Identify which cell holds the provided text, then report its (x, y) central coordinate. 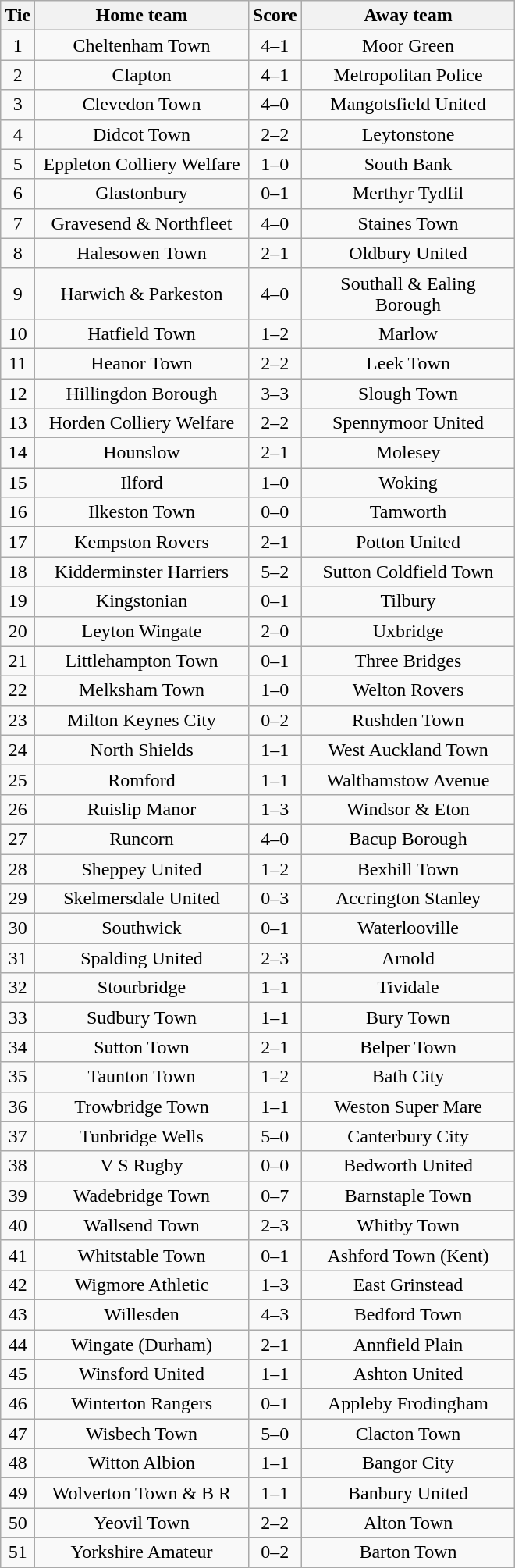
Arnold (408, 958)
Moor Green (408, 45)
5–2 (275, 572)
49 (18, 1493)
20 (18, 631)
Three Bridges (408, 661)
22 (18, 690)
Barnstaple Town (408, 1196)
Canterbury City (408, 1136)
3–3 (275, 393)
Home team (142, 16)
47 (18, 1434)
Leek Town (408, 363)
Score (275, 16)
Appleby Frodingham (408, 1404)
Ashford Town (Kent) (408, 1255)
6 (18, 194)
26 (18, 809)
Sudbury Town (142, 1017)
35 (18, 1077)
28 (18, 869)
45 (18, 1374)
Littlehampton Town (142, 661)
23 (18, 720)
Hounslow (142, 453)
Glastonbury (142, 194)
51 (18, 1552)
10 (18, 333)
Marlow (408, 333)
42 (18, 1285)
Cheltenham Town (142, 45)
Barton Town (408, 1552)
0–7 (275, 1196)
Annfield Plain (408, 1344)
Spennymoor United (408, 423)
Tunbridge Wells (142, 1136)
Willesden (142, 1314)
Weston Super Mare (408, 1107)
Witton Albion (142, 1463)
0–3 (275, 899)
Taunton Town (142, 1077)
North Shields (142, 750)
Whitby Town (408, 1225)
Southwick (142, 928)
Sheppey United (142, 869)
Banbury United (408, 1493)
Windsor & Eton (408, 809)
39 (18, 1196)
Romford (142, 779)
Wolverton Town & B R (142, 1493)
Mangotsfield United (408, 105)
9 (18, 294)
48 (18, 1463)
Bangor City (408, 1463)
Harwich & Parkeston (142, 294)
Belper Town (408, 1047)
Sutton Town (142, 1047)
Accrington Stanley (408, 899)
33 (18, 1017)
40 (18, 1225)
Ilkeston Town (142, 512)
Bath City (408, 1077)
Whitstable Town (142, 1255)
4–3 (275, 1314)
Uxbridge (408, 631)
Heanor Town (142, 363)
24 (18, 750)
Winsford United (142, 1374)
Woking (408, 483)
Bedford Town (408, 1314)
Slough Town (408, 393)
Tividale (408, 988)
11 (18, 363)
Tamworth (408, 512)
West Auckland Town (408, 750)
29 (18, 899)
25 (18, 779)
Tie (18, 16)
21 (18, 661)
30 (18, 928)
Merthyr Tydfil (408, 194)
Yeovil Town (142, 1523)
Kingstonian (142, 601)
Clevedon Town (142, 105)
Wadebridge Town (142, 1196)
Horden Colliery Welfare (142, 423)
5 (18, 164)
Alton Town (408, 1523)
41 (18, 1255)
18 (18, 572)
Spalding United (142, 958)
Hatfield Town (142, 333)
38 (18, 1166)
Winterton Rangers (142, 1404)
13 (18, 423)
Clacton Town (408, 1434)
4 (18, 134)
Yorkshire Amateur (142, 1552)
Ilford (142, 483)
Sutton Coldfield Town (408, 572)
37 (18, 1136)
South Bank (408, 164)
Leyton Wingate (142, 631)
East Grinstead (408, 1285)
1 (18, 45)
Wigmore Athletic (142, 1285)
2 (18, 75)
Skelmersdale United (142, 899)
43 (18, 1314)
Ashton United (408, 1374)
Waterlooville (408, 928)
46 (18, 1404)
V S Rugby (142, 1166)
15 (18, 483)
Tilbury (408, 601)
Didcot Town (142, 134)
Melksham Town (142, 690)
Kempston Rovers (142, 542)
32 (18, 988)
14 (18, 453)
Bacup Borough (408, 839)
50 (18, 1523)
Hillingdon Borough (142, 393)
34 (18, 1047)
Away team (408, 16)
27 (18, 839)
Rushden Town (408, 720)
Leytonstone (408, 134)
Bury Town (408, 1017)
Clapton (142, 75)
Molesey (408, 453)
Metropolitan Police (408, 75)
Ruislip Manor (142, 809)
Wallsend Town (142, 1225)
Stourbridge (142, 988)
19 (18, 601)
17 (18, 542)
7 (18, 223)
Bexhill Town (408, 869)
44 (18, 1344)
16 (18, 512)
36 (18, 1107)
Bedworth United (408, 1166)
Eppleton Colliery Welfare (142, 164)
Milton Keynes City (142, 720)
Wingate (Durham) (142, 1344)
Gravesend & Northfleet (142, 223)
3 (18, 105)
31 (18, 958)
Staines Town (408, 223)
Potton United (408, 542)
Southall & Ealing Borough (408, 294)
Oldbury United (408, 253)
12 (18, 393)
2–0 (275, 631)
Runcorn (142, 839)
Wisbech Town (142, 1434)
Trowbridge Town (142, 1107)
Kidderminster Harriers (142, 572)
Welton Rovers (408, 690)
Halesowen Town (142, 253)
Walthamstow Avenue (408, 779)
8 (18, 253)
